Locate the cell with the specified text and output its (x, y) center coordinate. 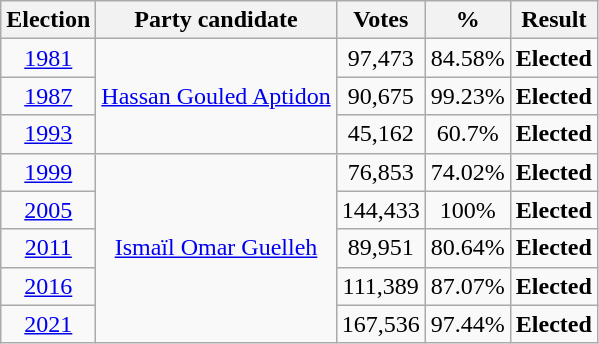
100% (468, 210)
60.7% (468, 134)
87.07% (468, 286)
Result (554, 20)
% (468, 20)
2016 (48, 286)
2005 (48, 210)
1999 (48, 172)
2021 (48, 324)
144,433 (380, 210)
80.64% (468, 248)
Ismaïl Omar Guelleh (216, 248)
99.23% (468, 96)
90,675 (380, 96)
Election (48, 20)
167,536 (380, 324)
76,853 (380, 172)
Party candidate (216, 20)
1987 (48, 96)
97.44% (468, 324)
1993 (48, 134)
89,951 (380, 248)
Votes (380, 20)
111,389 (380, 286)
1981 (48, 58)
2011 (48, 248)
97,473 (380, 58)
84.58% (468, 58)
74.02% (468, 172)
45,162 (380, 134)
Hassan Gouled Aptidon (216, 96)
